From the cell containing the given text, extract its center point as [x, y] coordinate. 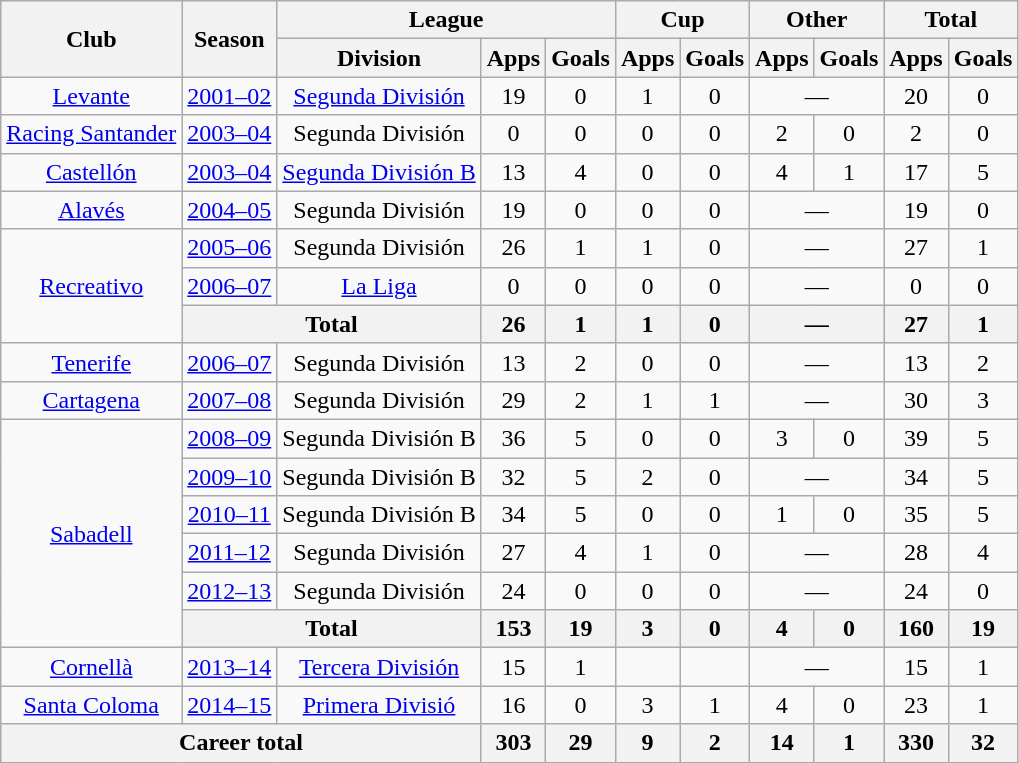
2004–05 [230, 210]
2005–06 [230, 248]
Levante [92, 96]
28 [916, 553]
Racing Santander [92, 134]
2011–12 [230, 553]
Recreativo [92, 286]
160 [916, 629]
Alavés [92, 210]
16 [513, 705]
2012–13 [230, 591]
Division [379, 58]
2013–14 [230, 667]
303 [513, 743]
Other [817, 20]
2010–11 [230, 515]
36 [513, 438]
2008–09 [230, 438]
2014–15 [230, 705]
2009–10 [230, 477]
153 [513, 629]
Primera Divisió [379, 705]
Club [92, 39]
35 [916, 515]
Cup [682, 20]
Career total [241, 743]
La Liga [379, 286]
Tercera División [379, 667]
Season [230, 39]
39 [916, 438]
17 [916, 172]
330 [916, 743]
2007–08 [230, 400]
14 [782, 743]
Cornellà [92, 667]
Santa Coloma [92, 705]
Castellón [92, 172]
9 [647, 743]
Tenerife [92, 362]
Cartagena [92, 400]
Sabadell [92, 533]
2001–02 [230, 96]
30 [916, 400]
League [446, 20]
23 [916, 705]
20 [916, 96]
